Capture the cell that displays the provided text and extract its [X, Y] central coordinate. 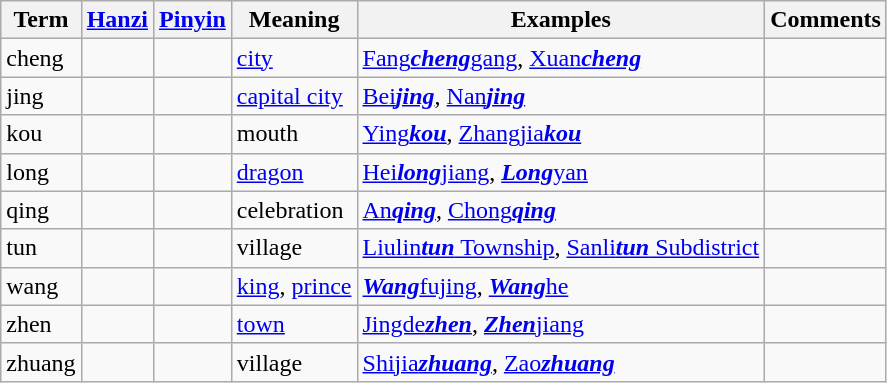
Heilongjiang, Longyan [561, 172]
city [294, 58]
dragon [294, 172]
qing [41, 210]
Beijing, Nanjing [561, 96]
kou [41, 134]
Meaning [294, 20]
Term [41, 20]
Shijiazhuang, Zaozhuang [561, 362]
Liulintun Township, Sanlitun Subdistrict [561, 248]
Hanzi [117, 20]
town [294, 324]
Yingkou, Zhangjiakou [561, 134]
zhen [41, 324]
Pinyin [193, 20]
wang [41, 286]
cheng [41, 58]
king, prince [294, 286]
Anqing, Chongqing [561, 210]
Jingdezhen, Zhenjiang [561, 324]
Examples [561, 20]
zhuang [41, 362]
Fangchenggang, Xuancheng [561, 58]
tun [41, 248]
Wangfujing, Wanghe [561, 286]
celebration [294, 210]
jing [41, 96]
long [41, 172]
Comments [826, 20]
mouth [294, 134]
capital city [294, 96]
